Provide the [x, y] coordinate of the cell's center where the given text is located.  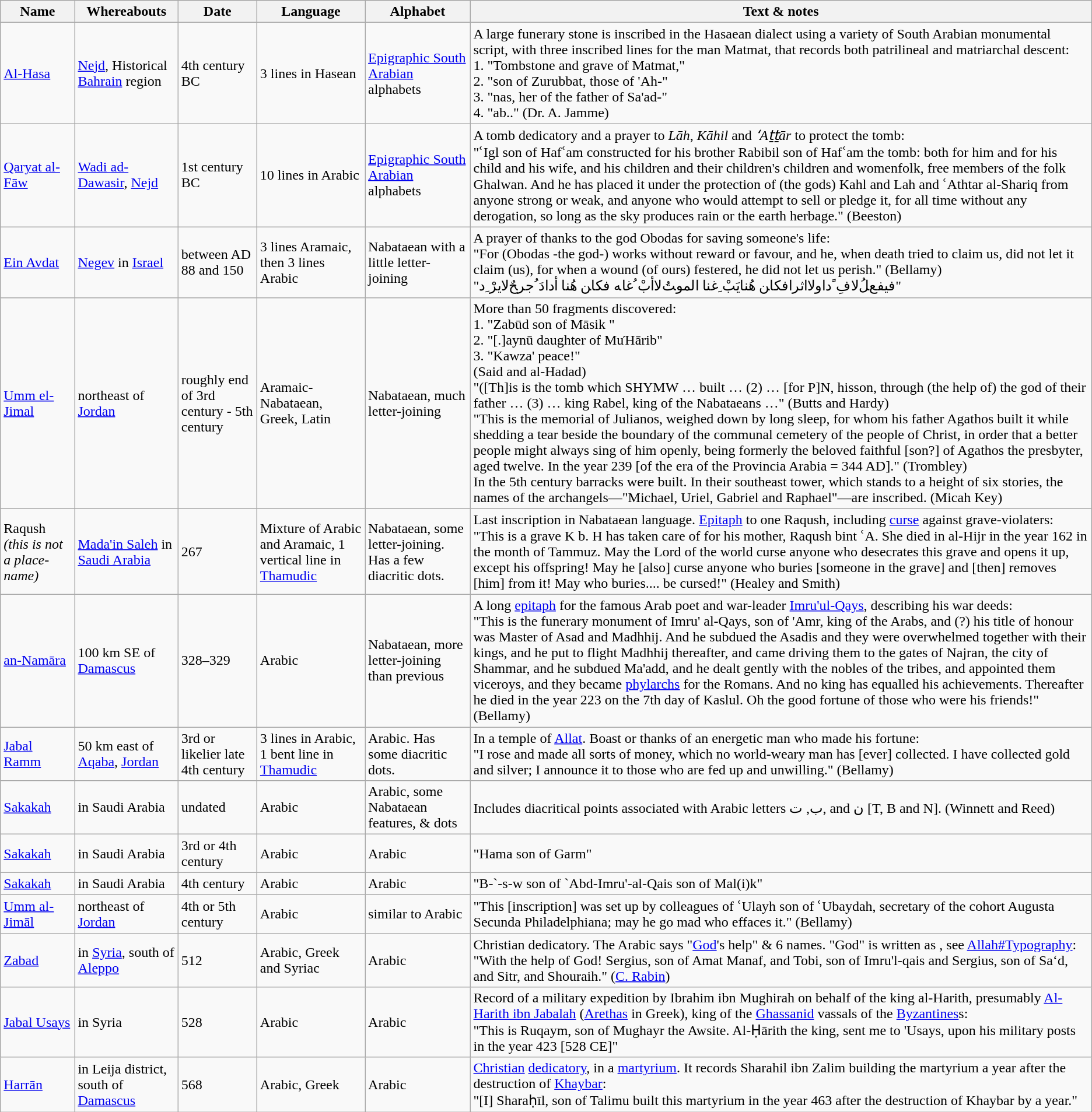
Arabic, some Nabataean features, & dots [418, 808]
in Syria, south of Aleppo [126, 960]
Umm el-Jimal [37, 403]
between AD 88 and 150 [217, 262]
528 [217, 1023]
in Syria [126, 1023]
in Leija district, south of Damascus [126, 1085]
Wadi ad-Dawasir, Nejd [126, 176]
3rd or 4th century [217, 854]
Arabic, Greek and Syriac [310, 960]
3 lines Aramaic, then 3 lines Arabic [310, 262]
512 [217, 960]
3rd or likelier late 4th century [217, 754]
Nabataean, much letter-joining [418, 403]
an-Namāra [37, 661]
4th or 5th century [217, 914]
Nabataean, more letter-joining than previous [418, 661]
Text & notes [780, 12]
100 km SE of Damascus [126, 661]
Name [37, 12]
3 lines in Hasean [310, 73]
Language [310, 12]
Harrān [37, 1085]
Jabal Usays [37, 1023]
Mixture of Arabic and Aramaic, 1 vertical line in Thamudic [310, 552]
4th century BC [217, 73]
undated [217, 808]
Aramaic-Nabataean, Greek, Latin [310, 403]
"B-`-s-w son of `Abd-Imru'-al-Qais son of Mal(i)k" [780, 883]
"Hama son of Garm" [780, 854]
Arabic, Greek [310, 1085]
10 lines in Arabic [310, 176]
Nejd, Historical Bahrain region [126, 73]
4th century [217, 883]
Raqush (this is not a place-name) [37, 552]
Negev in Israel [126, 262]
Umm al-Jimāl [37, 914]
Nabataean, some letter-joining. Has a few diacritic dots. [418, 552]
Al-Hasa [37, 73]
Arabic. Has some diacritic dots. [418, 754]
roughly end of 3rd century - 5th century [217, 403]
1st century BC [217, 176]
Alphabet [418, 12]
Nabataean with a little letter-joining [418, 262]
Mada'in Saleh in Saudi Arabia [126, 552]
Ein Avdat [37, 262]
568 [217, 1085]
Qaryat al-Fāw [37, 176]
similar to Arabic [418, 914]
Whereabouts [126, 12]
Date [217, 12]
328–329 [217, 661]
3 lines in Arabic, 1 bent line in Thamudic [310, 754]
Jabal Ramm [37, 754]
Includes diacritical points associated with Arabic letters ب, ت, and ن [T, B and N]. (Winnett and Reed) [780, 808]
50 km east of Aqaba, Jordan [126, 754]
Zabad [37, 960]
267 [217, 552]
